Search for the cell housing the specified text and yield its (x, y) center coordinate. 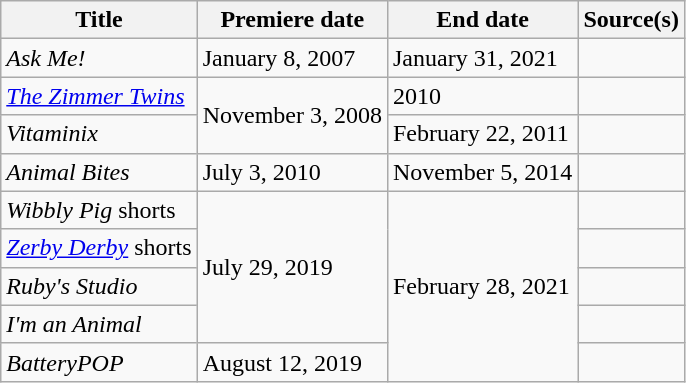
Zerby Derby shorts (99, 248)
January 31, 2021 (482, 58)
Premiere date (292, 20)
February 28, 2021 (482, 286)
November 5, 2014 (482, 172)
Ruby's Studio (99, 286)
Source(s) (632, 20)
Vitaminix (99, 134)
Animal Bites (99, 172)
November 3, 2008 (292, 115)
Ask Me! (99, 58)
Wibbly Pig shorts (99, 210)
July 3, 2010 (292, 172)
January 8, 2007 (292, 58)
Title (99, 20)
February 22, 2011 (482, 134)
I'm an Animal (99, 324)
The Zimmer Twins (99, 96)
July 29, 2019 (292, 267)
August 12, 2019 (292, 362)
BatteryPOP (99, 362)
End date (482, 20)
2010 (482, 96)
